For the text-containing cell, return its midpoint in [x, y] coordinate format. 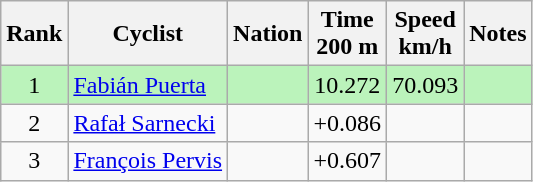
François Pervis [148, 161]
70.093 [426, 85]
Time200 m [348, 34]
+0.086 [348, 123]
3 [34, 161]
Rank [34, 34]
Fabián Puerta [148, 85]
+0.607 [348, 161]
Speedkm/h [426, 34]
2 [34, 123]
Notes [498, 34]
Cyclist [148, 34]
1 [34, 85]
Nation [268, 34]
10.272 [348, 85]
Rafał Sarnecki [148, 123]
